Capture the cell that displays the provided text and extract its [X, Y] central coordinate. 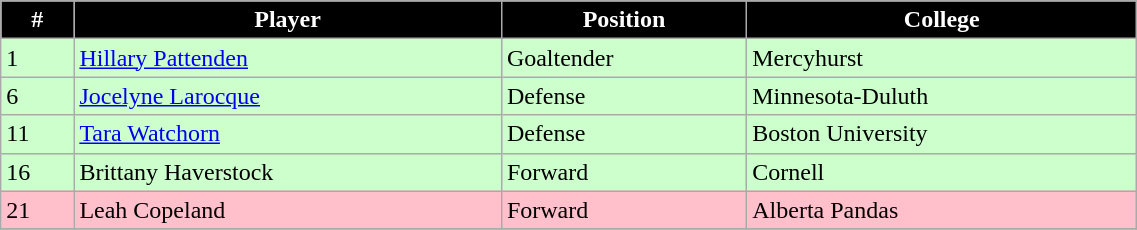
Boston University [942, 134]
Player [288, 20]
Jocelyne Larocque [288, 96]
21 [38, 210]
Minnesota-Duluth [942, 96]
11 [38, 134]
Mercyhurst [942, 58]
Tara Watchorn [288, 134]
College [942, 20]
# [38, 20]
Hillary Pattenden [288, 58]
Alberta Pandas [942, 210]
Leah Copeland [288, 210]
Cornell [942, 172]
Goaltender [624, 58]
Position [624, 20]
Brittany Haverstock [288, 172]
16 [38, 172]
6 [38, 96]
1 [38, 58]
